Scan for the cell matching the given text and deliver its [X, Y] coordinate at center. 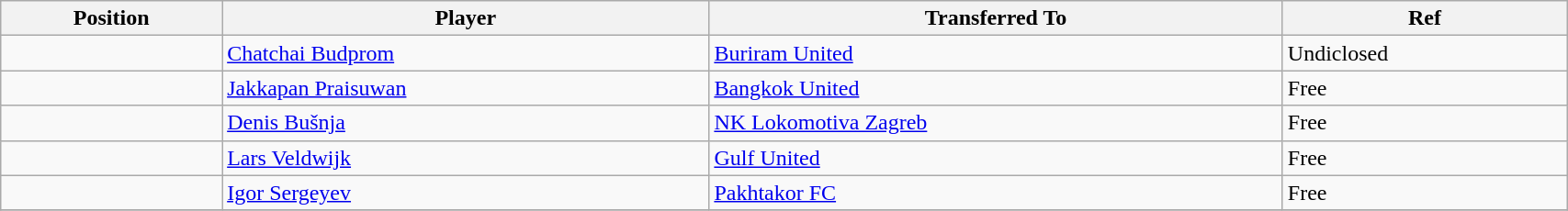
Transferred To [996, 18]
Bangkok United [996, 88]
Player [466, 18]
Chatchai Budprom [466, 53]
Position [112, 18]
Denis Bušnja [466, 123]
Undiclosed [1424, 53]
Pakhtakor FC [996, 193]
NK Lokomotiva Zagreb [996, 123]
Lars Veldwijk [466, 158]
Jakkapan Praisuwan [466, 88]
Ref [1424, 18]
Igor Sergeyev [466, 193]
Gulf United [996, 158]
Buriram United [996, 53]
